Capture the cell that displays the provided text and extract its [X, Y] central coordinate. 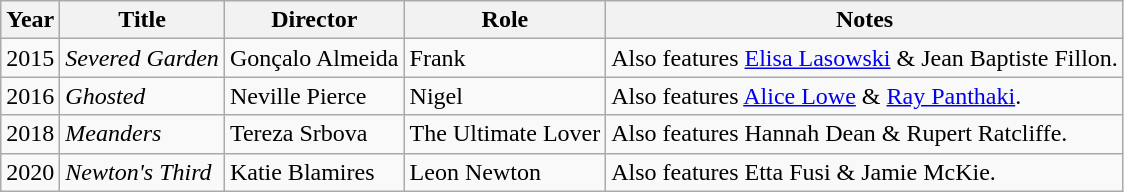
Year [30, 20]
Meanders [142, 134]
Also features Hannah Dean & Rupert Ratcliffe. [865, 134]
Neville Pierce [314, 96]
2015 [30, 58]
2018 [30, 134]
2016 [30, 96]
Katie Blamires [314, 172]
Nigel [505, 96]
Frank [505, 58]
Newton's Third [142, 172]
2020 [30, 172]
Severed Garden [142, 58]
Ghosted [142, 96]
Also features Elisa Lasowski & Jean Baptiste Fillon. [865, 58]
Director [314, 20]
Title [142, 20]
Tereza Srbova [314, 134]
Also features Etta Fusi & Jamie McKie. [865, 172]
Notes [865, 20]
The Ultimate Lover [505, 134]
Gonçalo Almeida [314, 58]
Role [505, 20]
Leon Newton [505, 172]
Also features Alice Lowe & Ray Panthaki. [865, 96]
